Provide the [x, y] coordinate of the cell's center where the given text is located.  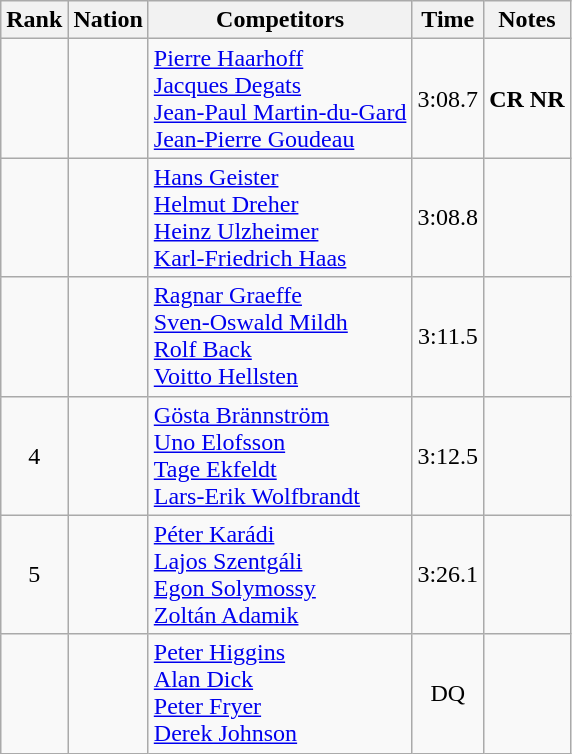
Notes [527, 20]
3:08.8 [448, 218]
CR NR [527, 98]
Peter HigginsAlan DickPeter FryerDerek Johnson [280, 694]
Competitors [280, 20]
Nation [108, 20]
3:08.7 [448, 98]
4 [34, 456]
Ragnar GraeffeSven-Oswald MildhRolf BackVoitto Hellsten [280, 336]
3:12.5 [448, 456]
3:11.5 [448, 336]
Rank [34, 20]
3:26.1 [448, 574]
5 [34, 574]
DQ [448, 694]
Pierre HaarhoffJacques DegatsJean-Paul Martin-du-GardJean-Pierre Goudeau [280, 98]
Gösta BrännströmUno ElofssonTage EkfeldtLars-Erik Wolfbrandt [280, 456]
Time [448, 20]
Hans GeisterHelmut DreherHeinz UlzheimerKarl-Friedrich Haas [280, 218]
Péter KarádiLajos SzentgáliEgon SolymossyZoltán Adamik [280, 574]
